Determine the [X, Y] coordinate at the center of the cell enclosing the given text.  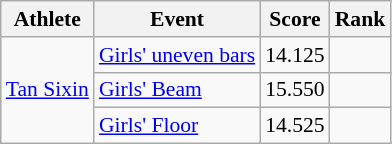
Girls' uneven bars [177, 55]
Event [177, 19]
Girls' Floor [177, 126]
Rank [360, 19]
Girls' Beam [177, 90]
Score [294, 19]
15.550 [294, 90]
Tan Sixin [48, 90]
14.125 [294, 55]
Athlete [48, 19]
14.525 [294, 126]
